Search for the cell housing the specified text and yield its (X, Y) center coordinate. 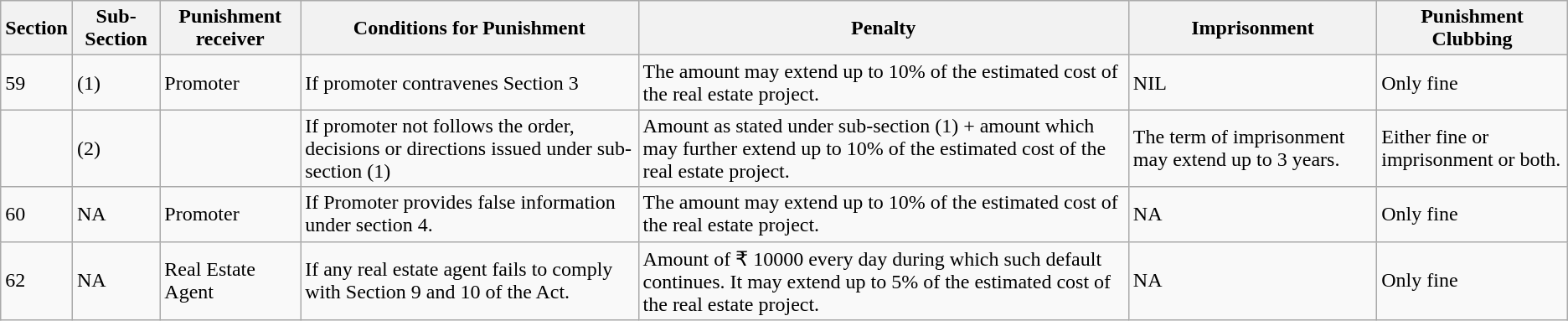
62 (37, 281)
NIL (1252, 82)
If Promoter provides false information under section 4. (469, 215)
Sub-Section (116, 28)
60 (37, 215)
Imprisonment (1252, 28)
Conditions for Punishment (469, 28)
Section (37, 28)
(1) (116, 82)
59 (37, 82)
If promoter contravenes Section 3 (469, 82)
Punishment receiver (230, 28)
If promoter not follows the order, decisions or directions issued under sub-section (1) (469, 148)
If any real estate agent fails to comply with Section 9 and 10 of the Act. (469, 281)
Real Estate Agent (230, 281)
Amount as stated under sub-section (1) + amount which may further extend up to 10% of the estimated cost of the real estate project. (883, 148)
Penalty (883, 28)
The term of imprisonment may extend up to 3 years. (1252, 148)
Amount of ₹ 10000 every day during which such default continues. It may extend up to 5% of the estimated cost of the real estate project. (883, 281)
(2) (116, 148)
Either fine or imprisonment or both. (1473, 148)
Punishment Clubbing (1473, 28)
